Determine the (x, y) coordinate at the center of the cell enclosing the given text.  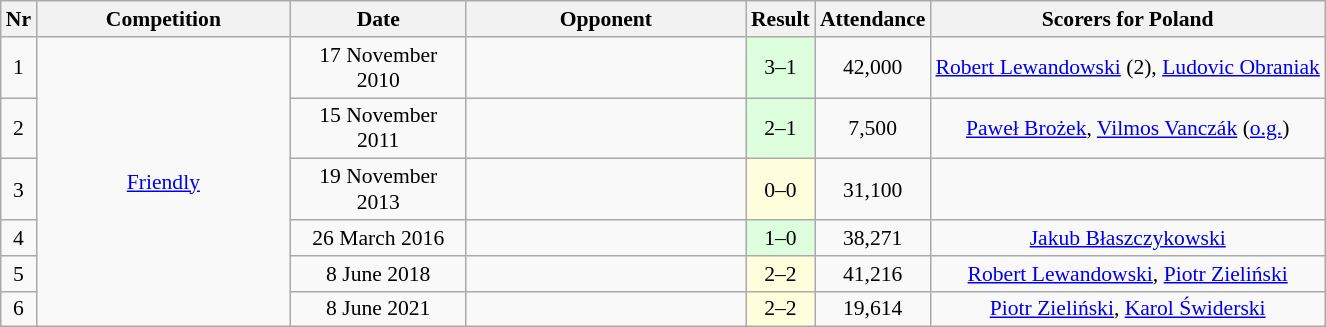
Competition (164, 19)
Date (378, 19)
Scorers for Poland (1127, 19)
Result (780, 19)
Piotr Zieliński, Karol Świderski (1127, 309)
Attendance (873, 19)
7,500 (873, 128)
6 (18, 309)
4 (18, 238)
31,100 (873, 190)
38,271 (873, 238)
Opponent (606, 19)
17 November 2010 (378, 68)
19 November 2013 (378, 190)
5 (18, 274)
8 June 2018 (378, 274)
1–0 (780, 238)
8 June 2021 (378, 309)
42,000 (873, 68)
1 (18, 68)
Robert Lewandowski (2), Ludovic Obraniak (1127, 68)
Robert Lewandowski, Piotr Zieliński (1127, 274)
2–1 (780, 128)
Nr (18, 19)
41,216 (873, 274)
3–1 (780, 68)
Jakub Błaszczykowski (1127, 238)
15 November 2011 (378, 128)
3 (18, 190)
2 (18, 128)
0–0 (780, 190)
26 March 2016 (378, 238)
19,614 (873, 309)
Friendly (164, 182)
Paweł Brożek, Vilmos Vanczák (o.g.) (1127, 128)
